Capture the cell that displays the provided text and extract its [x, y] central coordinate. 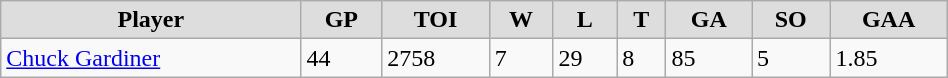
29 [585, 58]
TOI [436, 20]
L [585, 20]
Chuck Gardiner [151, 58]
SO [791, 20]
7 [521, 58]
GAA [888, 20]
44 [342, 58]
W [521, 20]
GP [342, 20]
8 [642, 58]
85 [709, 58]
2758 [436, 58]
Player [151, 20]
GA [709, 20]
5 [791, 58]
T [642, 20]
1.85 [888, 58]
